From the cell containing the given text, extract its center point as [X, Y] coordinate. 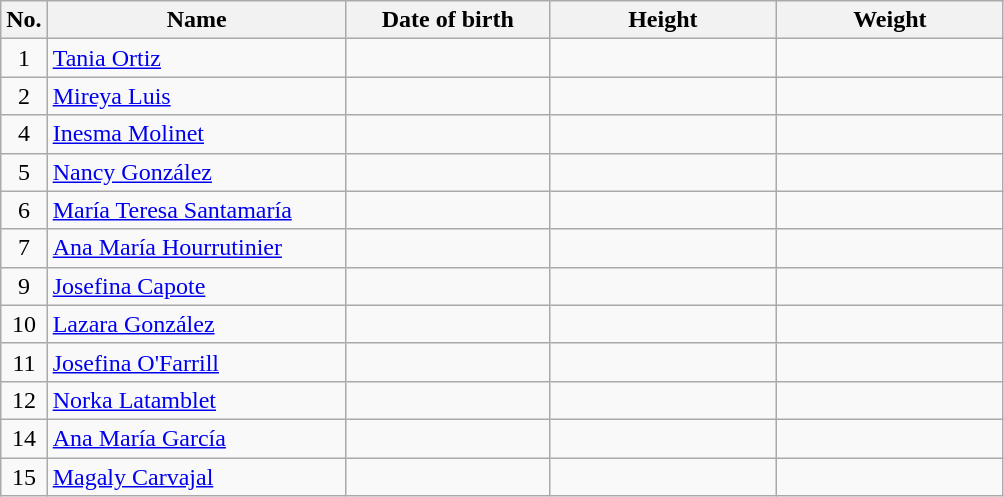
1 [24, 58]
Date of birth [448, 20]
Height [662, 20]
No. [24, 20]
Name [196, 20]
Inesma Molinet [196, 134]
Josefina O'Farrill [196, 362]
11 [24, 362]
4 [24, 134]
Ana María Hourrutinier [196, 248]
Weight [890, 20]
2 [24, 96]
Tania Ortiz [196, 58]
5 [24, 172]
10 [24, 324]
Lazara González [196, 324]
María Teresa Santamaría [196, 210]
Josefina Capote [196, 286]
Ana María García [196, 438]
14 [24, 438]
7 [24, 248]
15 [24, 477]
Mireya Luis [196, 96]
9 [24, 286]
Magaly Carvajal [196, 477]
Norka Latamblet [196, 400]
6 [24, 210]
12 [24, 400]
Nancy González [196, 172]
